Pinpoint the cell where the given text exists, returning its [x, y] midpoint coordinate. 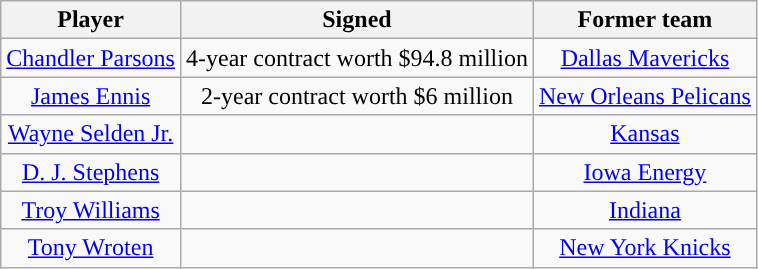
Wayne Selden Jr. [91, 134]
New Orleans Pelicans [644, 96]
Indiana [644, 210]
Player [91, 20]
New York Knicks [644, 248]
Troy Williams [91, 210]
2-year contract worth $6 million [356, 96]
Chandler Parsons [91, 58]
Signed [356, 20]
Iowa Energy [644, 172]
4-year contract worth $94.8 million [356, 58]
James Ennis [91, 96]
D. J. Stephens [91, 172]
Dallas Mavericks [644, 58]
Tony Wroten [91, 248]
Former team [644, 20]
Kansas [644, 134]
